Capture the cell that displays the provided text and extract its [x, y] central coordinate. 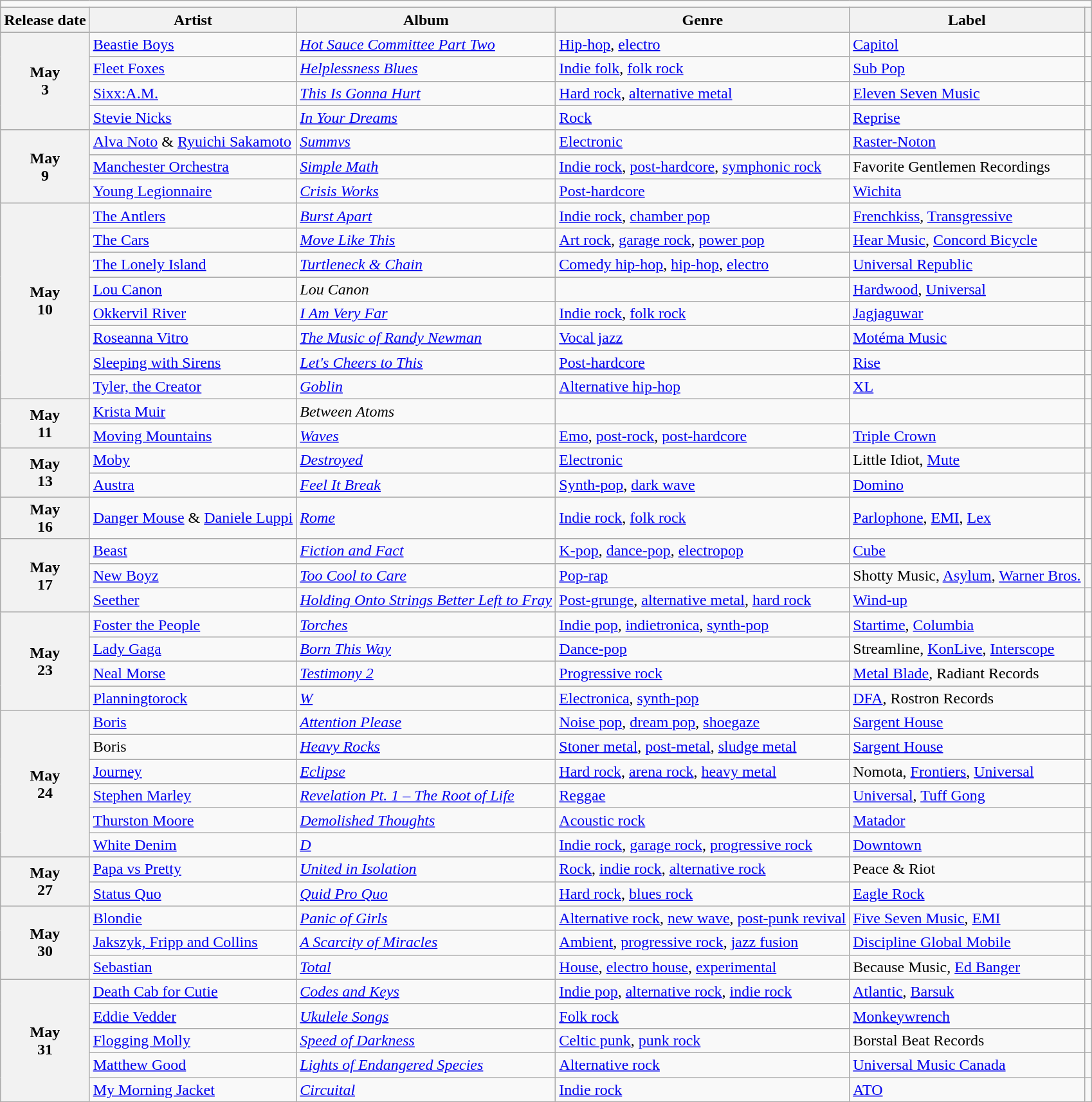
XL [967, 387]
Circuital [426, 1090]
Frenchkiss, Transgressive [967, 215]
Lady Gaga [193, 649]
Metal Blade, Radiant Records [967, 673]
Total [426, 967]
Raster-Noton [967, 142]
Post-grunge, alternative metal, hard rock [702, 600]
Rock, indie rock, alternative rock [702, 869]
Manchester Orchestra [193, 167]
Roseanna Vitro [193, 338]
Release date [45, 20]
Acoustic rock [702, 820]
Startime, Columbia [967, 624]
Attention Please [426, 723]
Pop-rap [702, 575]
Universal, Tuff Gong [967, 796]
Indie folk, folk rock [702, 69]
Eagle Rock [967, 894]
May30 [45, 943]
Thurston Moore [193, 820]
Label [967, 20]
Album [426, 20]
Parlophone, EMI, Lex [967, 518]
Turtleneck & Chain [426, 264]
Flogging Molly [193, 1040]
Speed of Darkness [426, 1040]
Cube [967, 551]
Nomota, Frontiers, Universal [967, 772]
Moby [193, 460]
ATO [967, 1090]
Capitol [967, 44]
In Your Dreams [426, 118]
Stevie Nicks [193, 118]
Planningtorock [193, 698]
Heavy Rocks [426, 747]
Let's Cheers to This [426, 363]
The Antlers [193, 215]
Neal Morse [193, 673]
Status Quo [193, 894]
Reprise [967, 118]
A Scarcity of Miracles [426, 943]
Alva Noto & Ryuichi Sakamoto [193, 142]
Lights of Endangered Species [426, 1065]
Summvs [426, 142]
May31 [45, 1040]
Beast [193, 551]
May9 [45, 167]
Matthew Good [193, 1065]
Dance-pop [702, 649]
Tyler, the Creator [193, 387]
Noise pop, dream pop, shoegaze [702, 723]
Helplessness Blues [426, 69]
D [426, 845]
Stephen Marley [193, 796]
Hear Music, Concord Bicycle [967, 240]
Universal Music Canada [967, 1065]
Eclipse [426, 772]
Hardwood, Universal [967, 289]
May11 [45, 424]
House, electro house, experimental [702, 967]
Move Like This [426, 240]
Art rock, garage rock, power pop [702, 240]
May23 [45, 661]
Between Atoms [426, 411]
May13 [45, 473]
Foster the People [193, 624]
Okkervil River [193, 314]
Downtown [967, 845]
Folk rock [702, 1016]
Indie rock, chamber pop [702, 215]
Shotty Music, Asylum, Warner Bros. [967, 575]
The Lonely Island [193, 264]
Hard rock, arena rock, heavy metal [702, 772]
Codes and Keys [426, 991]
May24 [45, 784]
Streamline, KonLive, Interscope [967, 649]
Krista Muir [193, 411]
Universal Republic [967, 264]
Hard rock, alternative metal [702, 93]
Reggae [702, 796]
Vocal jazz [702, 338]
Danger Mouse & Daniele Luppi [193, 518]
May3 [45, 81]
Ukulele Songs [426, 1016]
The Music of Randy Newman [426, 338]
Revelation Pt. 1 – The Root of Life [426, 796]
Goblin [426, 387]
Synth-pop, dark wave [702, 485]
Atlantic, Barsuk [967, 991]
Testimony 2 [426, 673]
May16 [45, 518]
Ambient, progressive rock, jazz fusion [702, 943]
Quid Pro Quo [426, 894]
New Boyz [193, 575]
W [426, 698]
Holding Onto Strings Better Left to Fray [426, 600]
Panic of Girls [426, 918]
Waves [426, 436]
I Am Very Far [426, 314]
Seether [193, 600]
Eleven Seven Music [967, 93]
Genre [702, 20]
Five Seven Music, EMI [967, 918]
This Is Gonna Hurt [426, 93]
Born This Way [426, 649]
Feel It Break [426, 485]
Sub Pop [967, 69]
Wichita [967, 191]
Burst Apart [426, 215]
Fleet Foxes [193, 69]
Discipline Global Mobile [967, 943]
Peace & Riot [967, 869]
Triple Crown [967, 436]
Journey [193, 772]
Rock [702, 118]
Borstal Beat Records [967, 1040]
Little Idiot, Mute [967, 460]
Demolished Thoughts [426, 820]
Progressive rock [702, 673]
Hard rock, blues rock [702, 894]
Indie rock [702, 1090]
Matador [967, 820]
Papa vs Pretty [193, 869]
Torches [426, 624]
Crisis Works [426, 191]
Indie pop, alternative rock, indie rock [702, 991]
Eddie Vedder [193, 1016]
Artist [193, 20]
Motéma Music [967, 338]
Hip-hop, electro [702, 44]
Stoner metal, post-metal, sludge metal [702, 747]
Domino [967, 485]
Comedy hip-hop, hip-hop, electro [702, 264]
Alternative rock, new wave, post-punk revival [702, 918]
Austra [193, 485]
Indie pop, indietronica, synth-pop [702, 624]
Rome [426, 518]
Rise [967, 363]
Fiction and Fact [426, 551]
Hot Sauce Committee Part Two [426, 44]
Beastie Boys [193, 44]
Too Cool to Care [426, 575]
Sleeping with Sirens [193, 363]
Jagjaguwar [967, 314]
Emo, post-rock, post-hardcore [702, 436]
Blondie [193, 918]
K-pop, dance-pop, electropop [702, 551]
Death Cab for Cutie [193, 991]
May27 [45, 881]
Jakszyk, Fripp and Collins [193, 943]
Indie rock, post-hardcore, symphonic rock [702, 167]
Wind-up [967, 600]
Moving Mountains [193, 436]
May10 [45, 301]
Monkeywrench [967, 1016]
My Morning Jacket [193, 1090]
Alternative rock [702, 1065]
Sebastian [193, 967]
May17 [45, 575]
Celtic punk, punk rock [702, 1040]
Sixx:A.M. [193, 93]
Electronica, synth-pop [702, 698]
Alternative hip-hop [702, 387]
The Cars [193, 240]
White Denim [193, 845]
Young Legionnaire [193, 191]
United in Isolation [426, 869]
Because Music, Ed Banger [967, 967]
Indie rock, garage rock, progressive rock [702, 845]
Favorite Gentlemen Recordings [967, 167]
DFA, Rostron Records [967, 698]
Simple Math [426, 167]
Destroyed [426, 460]
